Capture the cell that displays the provided text and extract its [x, y] central coordinate. 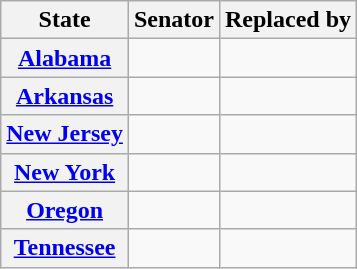
New Jersey [65, 134]
Alabama [65, 58]
Tennessee [65, 248]
Senator [174, 20]
New York [65, 172]
State [65, 20]
Oregon [65, 210]
Replaced by [288, 20]
Arkansas [65, 96]
